Locate the cell with the specified text and output its (X, Y) center coordinate. 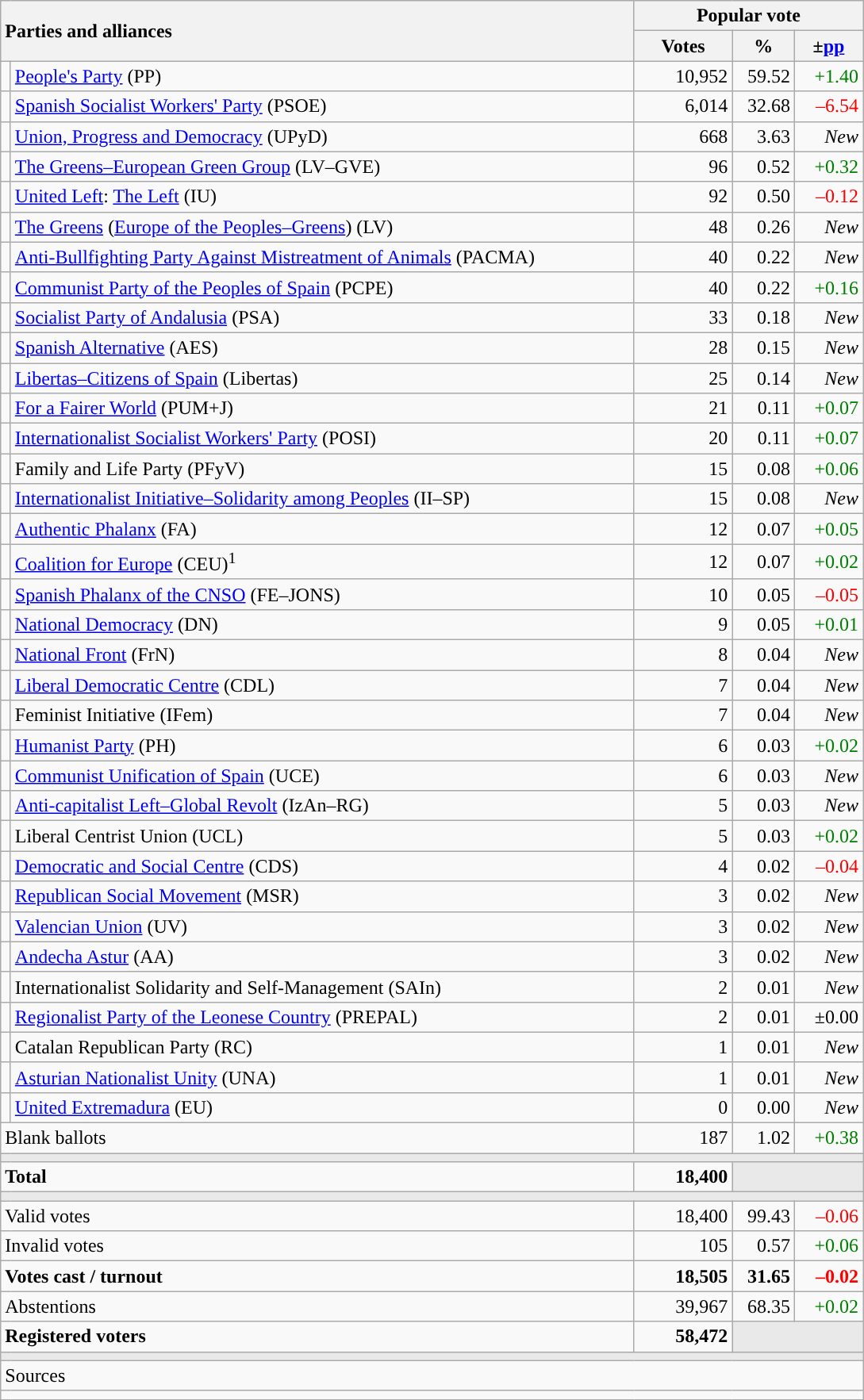
+0.16 (828, 287)
21 (683, 408)
Registered voters (317, 1337)
0.50 (763, 197)
–6.54 (828, 106)
Coalition for Europe (CEU)1 (322, 562)
Valid votes (317, 1216)
105 (683, 1246)
0.00 (763, 1107)
% (763, 46)
Votes (683, 46)
32.68 (763, 106)
For a Fairer World (PUM+J) (322, 408)
The Greens (Europe of the Peoples–Greens) (LV) (322, 227)
Blank ballots (317, 1138)
9 (683, 624)
33 (683, 317)
±0.00 (828, 1017)
Regionalist Party of the Leonese Country (PREPAL) (322, 1017)
Socialist Party of Andalusia (PSA) (322, 317)
Anti-Bullfighting Party Against Mistreatment of Animals (PACMA) (322, 257)
99.43 (763, 1216)
Liberal Centrist Union (UCL) (322, 836)
Andecha Astur (AA) (322, 957)
Authentic Phalanx (FA) (322, 529)
59.52 (763, 76)
68.35 (763, 1306)
58,472 (683, 1337)
Asturian Nationalist Unity (UNA) (322, 1077)
3.63 (763, 136)
668 (683, 136)
The Greens–European Green Group (LV–GVE) (322, 167)
–0.05 (828, 594)
1.02 (763, 1138)
187 (683, 1138)
4 (683, 866)
+0.38 (828, 1138)
Communist Party of the Peoples of Spain (PCPE) (322, 287)
Union, Progress and Democracy (UPyD) (322, 136)
+1.40 (828, 76)
0.26 (763, 227)
People's Party (PP) (322, 76)
+0.01 (828, 624)
0 (683, 1107)
–0.04 (828, 866)
8 (683, 655)
25 (683, 378)
0.52 (763, 167)
Catalan Republican Party (RC) (322, 1047)
0.18 (763, 317)
Democratic and Social Centre (CDS) (322, 866)
18,505 (683, 1276)
Valencian Union (UV) (322, 926)
0.14 (763, 378)
Communist Unification of Spain (UCE) (322, 776)
31.65 (763, 1276)
Humanist Party (PH) (322, 746)
–0.12 (828, 197)
Internationalist Solidarity and Self-Management (SAIn) (322, 987)
Spanish Socialist Workers' Party (PSOE) (322, 106)
Parties and alliances (317, 31)
Total (317, 1177)
Feminist Initiative (IFem) (322, 715)
96 (683, 167)
0.15 (763, 347)
28 (683, 347)
0.57 (763, 1246)
Family and Life Party (PFyV) (322, 469)
10 (683, 594)
Anti-capitalist Left–Global Revolt (IzAn–RG) (322, 806)
Votes cast / turnout (317, 1276)
10,952 (683, 76)
Spanish Alternative (AES) (322, 347)
Invalid votes (317, 1246)
Sources (432, 1375)
+0.32 (828, 167)
Liberal Democratic Centre (CDL) (322, 685)
Popular vote (748, 16)
Spanish Phalanx of the CNSO (FE–JONS) (322, 594)
6,014 (683, 106)
Abstentions (317, 1306)
+0.05 (828, 529)
Libertas–Citizens of Spain (Libertas) (322, 378)
Republican Social Movement (MSR) (322, 896)
United Extremadura (EU) (322, 1107)
39,967 (683, 1306)
National Democracy (DN) (322, 624)
92 (683, 197)
20 (683, 439)
United Left: The Left (IU) (322, 197)
Internationalist Initiative–Solidarity among Peoples (II–SP) (322, 499)
–0.06 (828, 1216)
48 (683, 227)
–0.02 (828, 1276)
Internationalist Socialist Workers' Party (POSI) (322, 439)
±pp (828, 46)
National Front (FrN) (322, 655)
